Provide the [X, Y] coordinate of the cell's center where the given text is located.  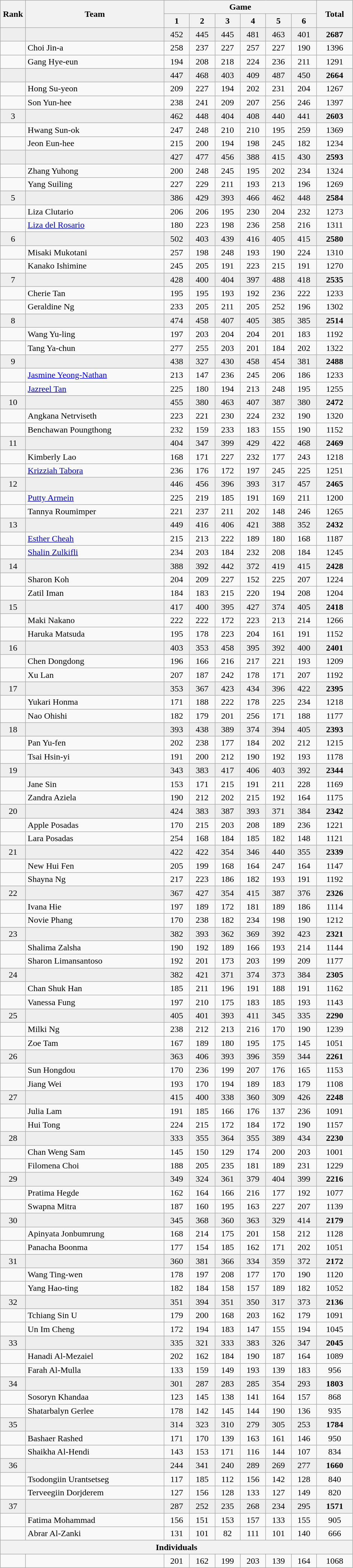
8 [13, 320]
220 [253, 593]
29 [13, 1179]
334 [253, 1261]
253 [304, 1424]
Zoe Tam [95, 1043]
Zandra Aziela [95, 797]
244 [177, 1465]
366 [228, 1261]
32 [13, 1302]
301 [177, 1384]
426 [304, 1097]
Sosoryn Khandaa [95, 1397]
1245 [334, 552]
Yukari Honma [95, 702]
Maki Nakano [95, 621]
Pratima Hegde [95, 1193]
2418 [334, 607]
439 [228, 239]
123 [177, 1397]
Shalima Zalsha [95, 947]
1121 [334, 839]
1108 [334, 1084]
2230 [334, 1138]
411 [253, 1015]
New Hui Fen [95, 866]
428 [177, 280]
Bashaer Rashed [95, 1438]
240 [228, 1465]
1120 [334, 1275]
1068 [334, 1561]
324 [202, 1179]
82 [228, 1534]
Tsai Hsin-yi [95, 757]
1204 [334, 593]
2339 [334, 852]
2514 [334, 320]
Yang Suiling [95, 184]
Liza Clutario [95, 212]
169 [279, 498]
11 [13, 443]
Hwang Sun-ok [95, 130]
1803 [334, 1384]
141 [253, 1397]
1266 [334, 621]
218 [228, 62]
414 [304, 1220]
1302 [334, 307]
1169 [334, 784]
10 [13, 402]
Un Im Cheng [95, 1329]
Yang Hao-ting [95, 1288]
34 [13, 1384]
454 [279, 361]
27 [13, 1097]
Krizziah Tabora [95, 471]
268 [253, 1506]
Team [95, 14]
1147 [334, 866]
397 [253, 280]
18 [13, 729]
2179 [334, 1220]
Geraldine Ng [95, 307]
950 [334, 1438]
1571 [334, 1506]
346 [253, 852]
2428 [334, 566]
Zhang Yuhong [95, 171]
1397 [334, 102]
362 [228, 934]
1157 [334, 1125]
146 [304, 1438]
241 [202, 102]
834 [334, 1452]
16 [13, 648]
2216 [334, 1179]
868 [334, 1397]
Cherie Tan [95, 293]
1200 [334, 498]
2535 [334, 280]
2344 [334, 770]
24 [13, 975]
Milki Ng [95, 1029]
1178 [334, 757]
2593 [334, 157]
2401 [334, 648]
2472 [334, 402]
Chen Dongdong [95, 661]
1221 [334, 825]
36 [13, 1465]
1396 [334, 48]
136 [304, 1411]
Hui Tong [95, 1125]
481 [253, 34]
228 [304, 784]
477 [202, 157]
Sharon Koh [95, 579]
442 [228, 566]
323 [202, 1424]
14 [13, 566]
1212 [334, 920]
111 [253, 1534]
174 [253, 1152]
1077 [334, 1193]
419 [279, 566]
2603 [334, 116]
1045 [334, 1329]
1209 [334, 661]
Xu Lan [95, 675]
Gang Hye-eun [95, 62]
2469 [334, 443]
2326 [334, 893]
Putty Armein [95, 498]
1143 [334, 1002]
25 [13, 1015]
150 [202, 1152]
1322 [334, 348]
452 [177, 34]
Jiang Wei [95, 1084]
Total [334, 14]
165 [304, 1070]
326 [279, 1343]
255 [202, 348]
314 [177, 1424]
1310 [334, 252]
116 [253, 1452]
167 [177, 1043]
449 [177, 525]
Kimberly Lao [95, 457]
1153 [334, 1070]
243 [304, 457]
173 [228, 961]
Zatil Iman [95, 593]
285 [253, 1384]
2580 [334, 239]
1128 [334, 1234]
2045 [334, 1343]
Vanessa Fung [95, 1002]
7 [13, 280]
352 [304, 525]
2465 [334, 484]
502 [177, 239]
Fatima Mohammad [95, 1520]
2393 [334, 729]
1255 [334, 389]
Wang Yu-ling [95, 334]
Sharon Limansantoso [95, 961]
1311 [334, 225]
2 [202, 21]
1144 [334, 947]
Pan Yu-fen [95, 743]
2172 [334, 1261]
Choi Jin-a [95, 48]
Nao Ohishi [95, 716]
Panacha Boonma [95, 1247]
441 [304, 116]
Wang Ting-wen [95, 1275]
Swapna Mitra [95, 1206]
Jeon Eun-hee [95, 143]
13 [13, 525]
33 [13, 1343]
22 [13, 893]
487 [279, 75]
474 [177, 320]
1215 [334, 743]
269 [279, 1465]
17 [13, 689]
30 [13, 1220]
905 [334, 1520]
Angkana Netrviseth [95, 416]
1175 [334, 797]
Tannya Roumimper [95, 511]
2136 [334, 1302]
1265 [334, 511]
160 [202, 1206]
956 [334, 1370]
1162 [334, 988]
349 [177, 1179]
19 [13, 770]
1369 [334, 130]
143 [177, 1452]
2488 [334, 361]
Son Yun-hee [95, 102]
369 [253, 934]
446 [177, 484]
1270 [334, 266]
2321 [334, 934]
131 [177, 1534]
1660 [334, 1465]
37 [13, 1506]
Jane Sin [95, 784]
20 [13, 811]
154 [202, 1247]
2305 [334, 975]
12 [13, 484]
409 [253, 75]
1052 [334, 1288]
1320 [334, 416]
Sun Hongdou [95, 1070]
379 [253, 1179]
2664 [334, 75]
1229 [334, 1166]
Abrar Al-Zanki [95, 1534]
Shalin Zulkifli [95, 552]
329 [279, 1220]
Apple Posadas [95, 825]
Benchawan Poungthong [95, 430]
1267 [334, 89]
Kanako Ishimine [95, 266]
1001 [334, 1152]
117 [177, 1479]
2248 [334, 1097]
Haruka Matsuda [95, 634]
140 [304, 1534]
350 [253, 1302]
Individuals [177, 1547]
Hong Su-yeon [95, 89]
327 [202, 361]
Misaki Mukotani [95, 252]
Hanadi Al-Mezaiel [95, 1356]
424 [177, 811]
289 [253, 1465]
4 [253, 21]
9 [13, 361]
Rank [13, 14]
112 [228, 1479]
15 [13, 607]
1291 [334, 62]
321 [202, 1343]
Novie Phang [95, 920]
1187 [334, 539]
386 [177, 198]
31 [13, 1261]
293 [304, 1384]
152 [253, 579]
Shatarbalyn Gerlee [95, 1411]
Terveegiin Dorjderem [95, 1493]
259 [304, 130]
457 [304, 484]
2584 [334, 198]
935 [334, 1411]
361 [228, 1179]
Jazreel Tan [95, 389]
283 [228, 1384]
1114 [334, 907]
1234 [334, 143]
368 [202, 1220]
1224 [334, 579]
Shaikha Al-Hendi [95, 1452]
Chan Weng Sam [95, 1152]
305 [279, 1424]
151 [202, 1520]
820 [334, 1493]
Tang Ya-chun [95, 348]
1324 [334, 171]
344 [304, 1057]
2687 [334, 34]
2432 [334, 525]
Chan Shuk Han [95, 988]
28 [13, 1138]
2261 [334, 1057]
1 [177, 21]
2290 [334, 1015]
23 [13, 934]
376 [304, 893]
466 [253, 198]
341 [202, 1465]
2342 [334, 811]
Game [240, 7]
1089 [334, 1356]
Tchiang Sin U [95, 1316]
1273 [334, 212]
1269 [334, 184]
254 [177, 839]
310 [228, 1424]
455 [177, 402]
418 [304, 280]
1239 [334, 1029]
450 [304, 75]
2395 [334, 689]
35 [13, 1424]
242 [228, 675]
26 [13, 1057]
295 [304, 1506]
Lara Posadas [95, 839]
138 [228, 1397]
Jasmine Yeong-Nathan [95, 375]
Ivana Hie [95, 907]
Shayna Ng [95, 879]
107 [304, 1452]
129 [228, 1152]
Farah Al-Mulla [95, 1370]
343 [177, 770]
364 [228, 1138]
219 [202, 498]
447 [177, 75]
Esther Cheah [95, 539]
21 [13, 852]
Apinyata Jonbumrung [95, 1234]
1784 [334, 1424]
Tsodongiin Urantsetseg [95, 1479]
137 [279, 1111]
338 [228, 1097]
1251 [334, 471]
408 [253, 116]
Filomena Choi [95, 1166]
229 [202, 184]
488 [279, 280]
279 [253, 1424]
Julia Lam [95, 1111]
309 [279, 1097]
1139 [334, 1206]
840 [334, 1479]
666 [334, 1534]
Liza del Rosario [95, 225]
